Return [X, Y] of the center of cell containing provided text 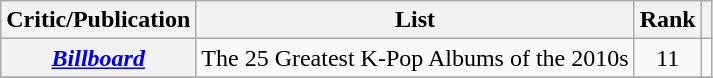
Rank [668, 20]
Billboard [98, 58]
11 [668, 58]
Critic/Publication [98, 20]
List [415, 20]
The 25 Greatest K-Pop Albums of the 2010s [415, 58]
